Return the [x, y] coordinate for the center point of the cell that contains the specified text.  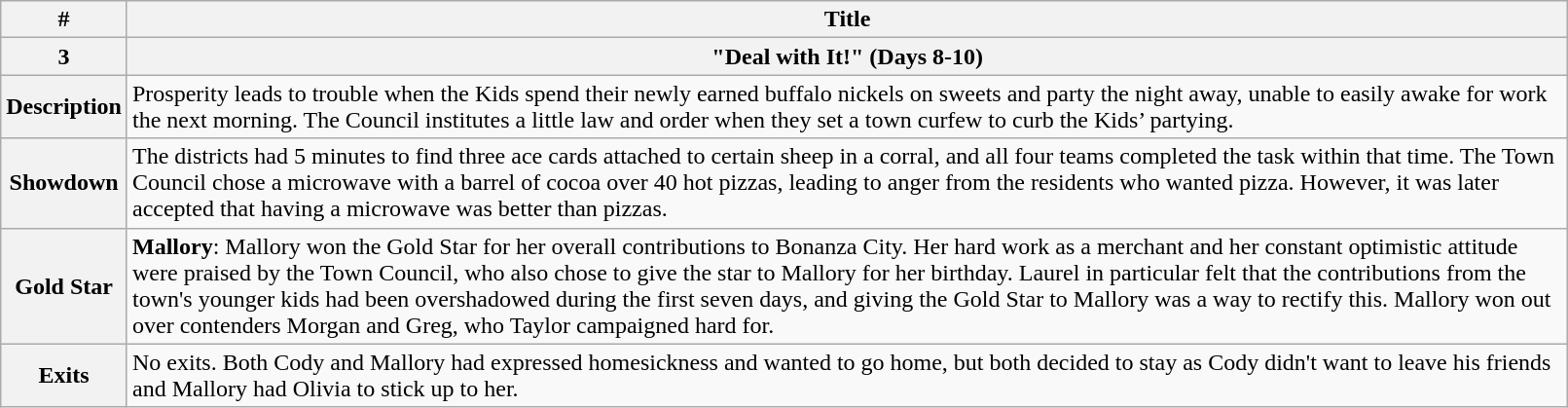
Title [847, 19]
Gold Star [64, 286]
Description [64, 107]
"Deal with It!" (Days 8-10) [847, 56]
Showdown [64, 183]
3 [64, 56]
Exits [64, 376]
# [64, 19]
